Pinpoint the cell where the given text exists, returning its (x, y) midpoint coordinate. 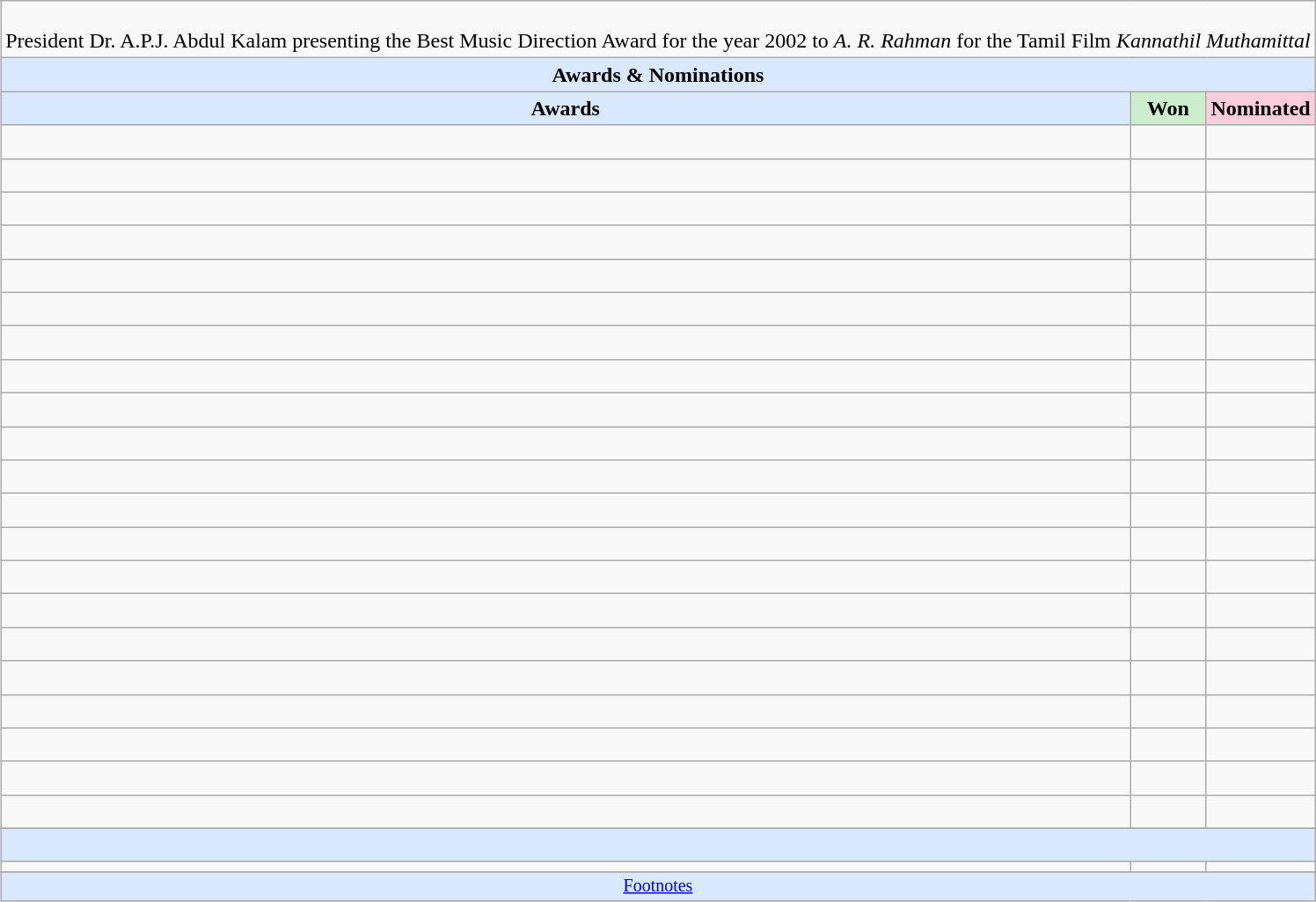
Nominated (1261, 108)
President Dr. A.P.J. Abdul Kalam presenting the Best Music Direction Award for the year 2002 to A. R. Rahman for the Tamil Film Kannathil Muthamittal (658, 30)
Won (1168, 108)
Awards (566, 108)
Awards & Nominations (658, 75)
Footnotes (658, 885)
